Output the [x, y] coordinate of the center of the cell containing the given text.  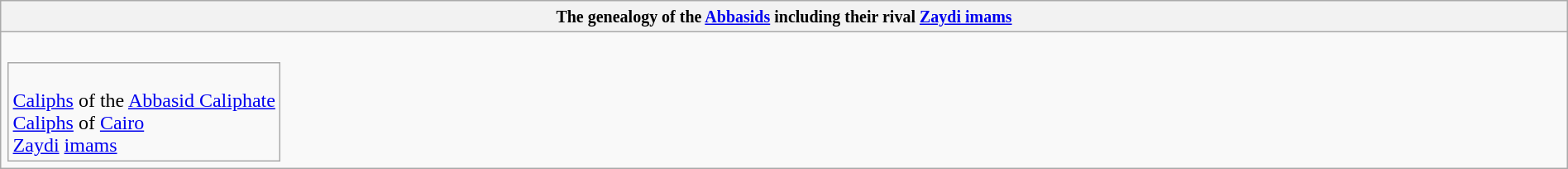
The genealogy of the Abbasids including their rival Zaydi imams [784, 17]
